Find where the given text appears and provide that cell's center as [X, Y] coordinate. 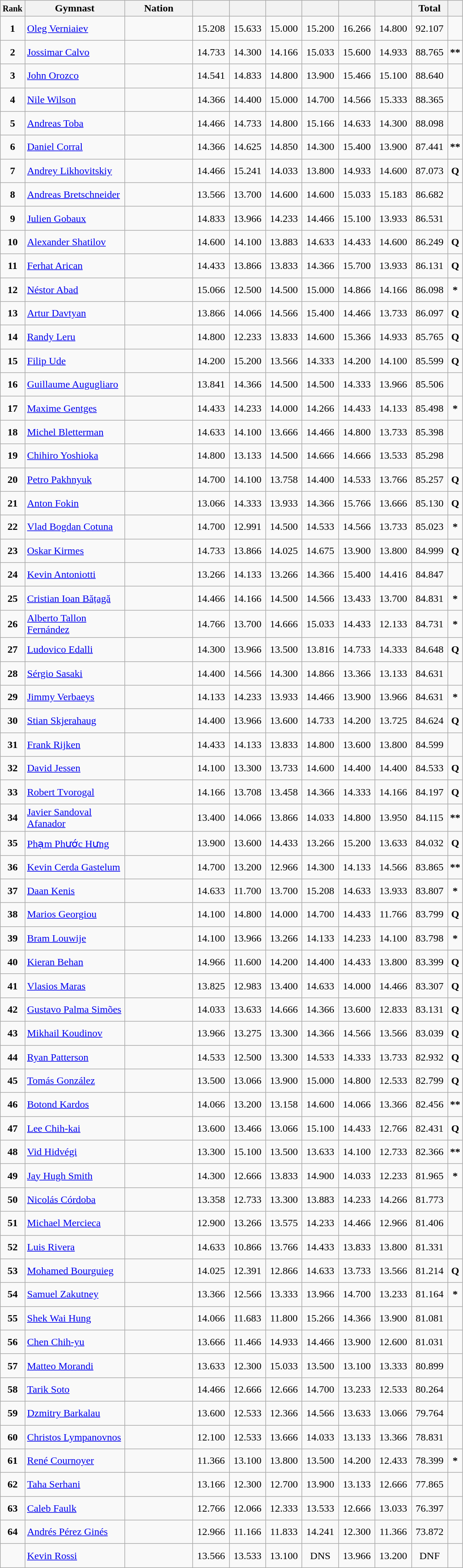
Petro Pakhnyuk [74, 479]
Gymnast [74, 8]
Maxime Gentges [74, 408]
John Orozco [74, 76]
DNS [320, 1556]
84.999 [430, 551]
11.466 [248, 1342]
13.758 [284, 479]
Michael Mercieca [74, 1223]
12.566 [248, 1294]
83.131 [430, 1009]
13.358 [211, 1200]
82.932 [430, 1057]
88.640 [430, 76]
85.498 [430, 408]
12.366 [284, 1413]
10 [13, 242]
Tomás González [74, 1081]
Andrés Pérez Ginés [74, 1532]
11.800 [284, 1318]
Mikhail Koudinov [74, 1033]
92.107 [430, 28]
Rank [13, 8]
15.366 [357, 337]
49 [13, 1176]
88.765 [430, 52]
35 [13, 843]
87.073 [430, 171]
15.633 [248, 28]
84.847 [430, 574]
10.866 [248, 1247]
Michel Bletterman [74, 432]
14.900 [320, 1176]
Cristian Ioan Bățagă [74, 598]
38 [13, 914]
12.833 [393, 1009]
83.399 [430, 962]
Chihiro Yoshioka [74, 456]
13.816 [320, 649]
Caleb Faulk [74, 1508]
85.506 [430, 385]
15.183 [393, 194]
Ferhat Arican [74, 266]
80.264 [430, 1389]
40 [13, 962]
88.365 [430, 100]
13.466 [248, 1128]
11.166 [248, 1532]
Nation [159, 8]
12.991 [248, 527]
13.825 [211, 986]
82.799 [430, 1081]
13.950 [393, 817]
Botond Kardos [74, 1105]
19 [13, 456]
81.406 [430, 1223]
76.397 [430, 1508]
11.766 [393, 914]
13.575 [284, 1223]
14.241 [320, 1532]
26 [13, 623]
Vlasios Maras [74, 986]
11.700 [248, 891]
86.098 [430, 290]
27 [13, 649]
1 [13, 28]
62 [13, 1485]
Kevin Cerda Gastelum [74, 867]
83.039 [430, 1033]
85.765 [430, 337]
Dzmitry Barkalau [74, 1413]
Jossimar Calvo [74, 52]
Stian Skjerahaug [74, 721]
Kevin Rossi [74, 1556]
78.399 [430, 1461]
77.865 [430, 1485]
2 [13, 52]
Daniel Corral [74, 147]
46 [13, 1105]
84.648 [430, 649]
85.023 [430, 527]
39 [13, 938]
3 [13, 76]
84.115 [430, 817]
18 [13, 432]
15.700 [357, 266]
14.541 [211, 76]
15 [13, 361]
13.708 [248, 792]
Shek Wai Hung [74, 1318]
13.275 [248, 1033]
13.433 [357, 598]
43 [13, 1033]
32 [13, 768]
36 [13, 867]
14.966 [211, 962]
9 [13, 218]
Kieran Behan [74, 962]
Lee Chih-kai [74, 1128]
81.164 [430, 1294]
61 [13, 1461]
48 [13, 1152]
80.899 [430, 1366]
14.675 [320, 551]
12.333 [284, 1508]
Oskar Kirmes [74, 551]
34 [13, 817]
13.166 [211, 1485]
13.841 [211, 385]
15.466 [357, 76]
Marios Georgiou [74, 914]
13.158 [284, 1105]
60 [13, 1437]
88.098 [430, 123]
15.166 [320, 123]
85.130 [430, 503]
51 [13, 1223]
63 [13, 1508]
24 [13, 574]
86.682 [430, 194]
47 [13, 1128]
78.831 [430, 1437]
14.625 [248, 147]
Kevin Antoniotti [74, 574]
Chen Chih-yu [74, 1342]
Ryan Patterson [74, 1057]
33 [13, 792]
Nicolás Córdoba [74, 1200]
Néstor Abad [74, 290]
57 [13, 1366]
Frank Rijken [74, 745]
14.416 [393, 574]
52 [13, 1247]
11 [13, 266]
81.081 [430, 1318]
56 [13, 1342]
12 [13, 290]
54 [13, 1294]
Jay Hugh Smith [74, 1176]
84.731 [430, 623]
81.965 [430, 1176]
53 [13, 1271]
12.700 [284, 1485]
Andrey Likhovitskiy [74, 171]
86.531 [430, 218]
12.433 [393, 1461]
28 [13, 673]
15.266 [320, 1318]
84.599 [430, 745]
64 [13, 1532]
41 [13, 986]
85.398 [430, 432]
83.307 [430, 986]
11.683 [248, 1318]
58 [13, 1389]
84.831 [430, 598]
13.033 [393, 1508]
83.807 [430, 891]
David Jessen [74, 768]
Luis Rivera [74, 1247]
12.600 [393, 1342]
29 [13, 697]
20 [13, 479]
42 [13, 1009]
37 [13, 891]
81.331 [430, 1247]
Jimmy Verbaeys [74, 697]
7 [13, 171]
Total [430, 8]
25 [13, 598]
Matteo Morandi [74, 1366]
6 [13, 147]
Javier Sandoval Afanador [74, 817]
83.798 [430, 938]
Vid Hidvégi [74, 1152]
Guillaume Augugliaro [74, 385]
81.214 [430, 1271]
16.266 [357, 28]
30 [13, 721]
84.624 [430, 721]
87.441 [430, 147]
73.872 [430, 1532]
Phạm Phước Hưng [74, 843]
Andreas Bretschneider [74, 194]
14.850 [284, 147]
12.866 [284, 1271]
81.031 [430, 1342]
Nile Wilson [74, 100]
86.249 [430, 242]
11.833 [284, 1532]
Ludovico Edalli [74, 649]
12.900 [211, 1223]
50 [13, 1200]
Anton Fokin [74, 503]
85.257 [430, 479]
86.131 [430, 266]
23 [13, 551]
Tarik Soto [74, 1389]
84.032 [430, 843]
31 [13, 745]
84.197 [430, 792]
15.766 [357, 503]
12.066 [248, 1508]
55 [13, 1318]
Oleg Verniaiev [74, 28]
Gustavo Palma Simões [74, 1009]
83.865 [430, 867]
Mohamed Bourguieg [74, 1271]
14.766 [211, 623]
15.333 [393, 100]
86.097 [430, 313]
82.456 [430, 1105]
15.600 [357, 52]
Alexander Shatilov [74, 242]
Sérgio Sasaki [74, 673]
Julien Gobaux [74, 218]
85.298 [430, 456]
René Cournoyer [74, 1461]
17 [13, 408]
13.458 [284, 792]
22 [13, 527]
5 [13, 123]
12.983 [248, 986]
DNF [430, 1556]
81.773 [430, 1200]
Alberto Tallon Fernández [74, 623]
8 [13, 194]
15.066 [211, 290]
82.366 [430, 1152]
Taha Serhani [74, 1485]
16 [13, 385]
Daan Kenis [74, 891]
Artur Davtyan [74, 313]
12.391 [248, 1271]
Vlad Bogdan Cotuna [74, 527]
13.725 [393, 721]
Robert Tvorogal [74, 792]
Bram Louwije [74, 938]
Christos Lympanovnos [74, 1437]
82.431 [430, 1128]
85.599 [430, 361]
14 [13, 337]
79.764 [430, 1413]
83.799 [430, 914]
Filip Ude [74, 361]
45 [13, 1081]
15.241 [248, 171]
12.100 [211, 1437]
44 [13, 1057]
11.600 [248, 962]
Randy Leru [74, 337]
Samuel Zakutney [74, 1294]
13 [13, 313]
Andreas Toba [74, 123]
12.133 [393, 623]
84.533 [430, 768]
4 [13, 100]
21 [13, 503]
59 [13, 1413]
